Find where the given text appears and provide that cell's center as (x, y) coordinate. 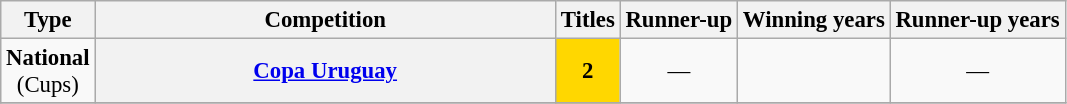
2 (588, 72)
Type (48, 20)
Competition (326, 20)
Titles (588, 20)
Runner-up (678, 20)
Copa Uruguay (326, 72)
Runner-up years (978, 20)
National(Cups) (48, 72)
Winning years (814, 20)
